Determine the (x, y) coordinate at the center of the cell enclosing the given text.  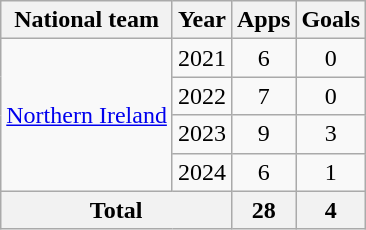
2023 (202, 134)
1 (331, 172)
2022 (202, 96)
2024 (202, 172)
3 (331, 134)
2021 (202, 58)
28 (263, 210)
Apps (263, 20)
Northern Ireland (87, 115)
Total (116, 210)
9 (263, 134)
Goals (331, 20)
7 (263, 96)
Year (202, 20)
4 (331, 210)
National team (87, 20)
